Extract the (X, Y) coordinate from the center of the cell holding the provided text.  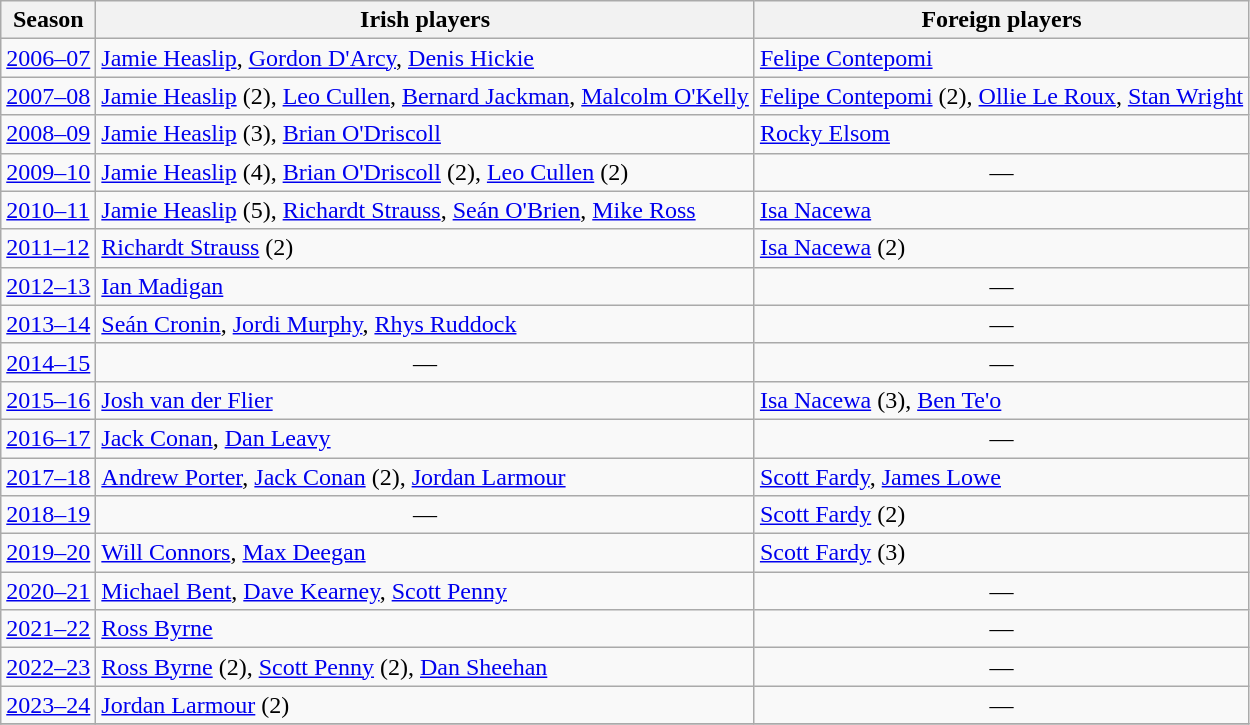
Michael Bent, Dave Kearney, Scott Penny (426, 591)
2016–17 (48, 438)
2008–09 (48, 134)
Jamie Heaslip, Gordon D'Arcy, Denis Hickie (426, 58)
2019–20 (48, 553)
Scott Fardy, James Lowe (1001, 477)
Jordan Larmour (2) (426, 705)
Will Connors, Max Deegan (426, 553)
Irish players (426, 20)
2013–14 (48, 324)
Scott Fardy (3) (1001, 553)
Jamie Heaslip (2), Leo Cullen, Bernard Jackman, Malcolm O'Kelly (426, 96)
Josh van der Flier (426, 400)
Felipe Contepomi (2), Ollie Le Roux, Stan Wright (1001, 96)
2012–13 (48, 286)
Jamie Heaslip (4), Brian O'Driscoll (2), Leo Cullen (2) (426, 172)
Rocky Elsom (1001, 134)
2011–12 (48, 248)
Isa Nacewa (3), Ben Te'o (1001, 400)
2022–23 (48, 667)
2014–15 (48, 362)
Seán Cronin, Jordi Murphy, Rhys Ruddock (426, 324)
Jack Conan, Dan Leavy (426, 438)
Season (48, 20)
2010–11 (48, 210)
Andrew Porter, Jack Conan (2), Jordan Larmour (426, 477)
Foreign players (1001, 20)
Jamie Heaslip (3), Brian O'Driscoll (426, 134)
Isa Nacewa (1001, 210)
2023–24 (48, 705)
2020–21 (48, 591)
2007–08 (48, 96)
2015–16 (48, 400)
Isa Nacewa (2) (1001, 248)
Ian Madigan (426, 286)
2009–10 (48, 172)
2018–19 (48, 515)
Scott Fardy (2) (1001, 515)
Felipe Contepomi (1001, 58)
2006–07 (48, 58)
2021–22 (48, 629)
Richardt Strauss (2) (426, 248)
Ross Byrne (2), Scott Penny (2), Dan Sheehan (426, 667)
Jamie Heaslip (5), Richardt Strauss, Seán O'Brien, Mike Ross (426, 210)
Ross Byrne (426, 629)
2017–18 (48, 477)
